Return [X, Y] of the center of cell containing provided text 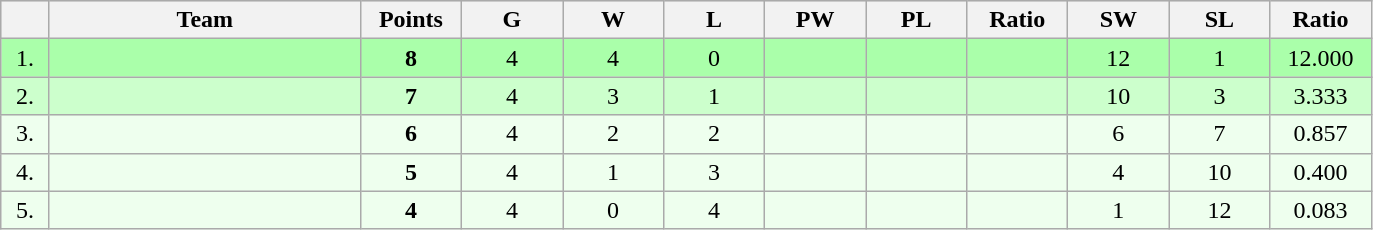
0.400 [1320, 172]
PW [816, 20]
PL [916, 20]
2. [26, 96]
L [714, 20]
0.857 [1320, 134]
5 [410, 172]
8 [410, 58]
12.000 [1320, 58]
3. [26, 134]
Team [204, 20]
W [612, 20]
3.333 [1320, 96]
SL [1220, 20]
5. [26, 210]
4. [26, 172]
Points [410, 20]
SW [1118, 20]
0.083 [1320, 210]
G [512, 20]
1. [26, 58]
